From the cell containing the given text, extract its center point as (x, y) coordinate. 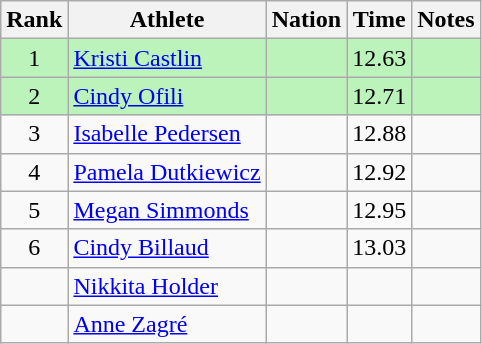
Pamela Dutkiewicz (167, 172)
Time (380, 20)
12.63 (380, 58)
Notes (446, 20)
Rank (34, 20)
Athlete (167, 20)
6 (34, 248)
4 (34, 172)
5 (34, 210)
Nikkita Holder (167, 286)
Cindy Ofili (167, 96)
12.95 (380, 210)
3 (34, 134)
Kristi Castlin (167, 58)
1 (34, 58)
Megan Simmonds (167, 210)
12.71 (380, 96)
Nation (306, 20)
Anne Zagré (167, 324)
2 (34, 96)
Cindy Billaud (167, 248)
12.92 (380, 172)
Isabelle Pedersen (167, 134)
12.88 (380, 134)
13.03 (380, 248)
